Extract the [x, y] coordinate from the center of the cell holding the provided text.  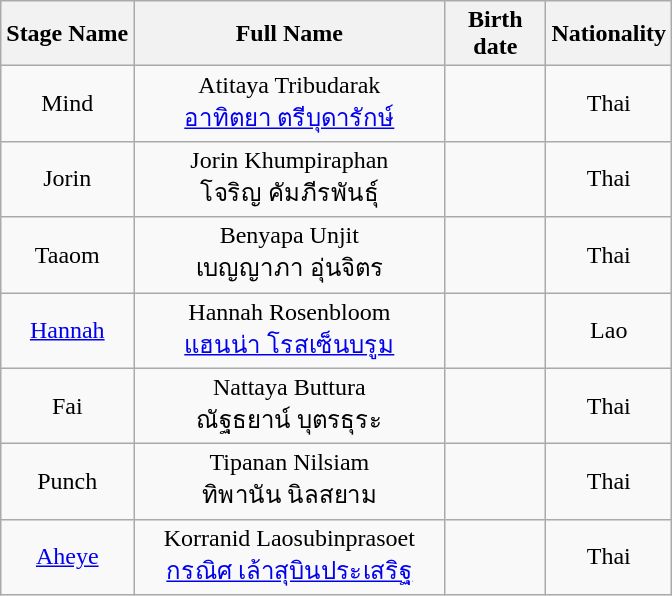
Korranid Laosubinprasoetกรณิศ เล้าสุบินประเสริฐ [290, 557]
Atitaya Tribudarak อาทิตยา ตรีบุดารักษ์ [290, 104]
Aheye [68, 557]
Hannah [68, 330]
Nationality [609, 34]
Fai [68, 406]
Birth date [496, 34]
Benyapa Unjitเบญญาภา อุ่นจิตร [290, 255]
Jorin [68, 179]
Hannah Rosenbloomแฮนน่า โรสเซ็นบรูม [290, 330]
Punch [68, 482]
Mind [68, 104]
Stage Name [68, 34]
Tipanan Nilsiam ทิพานัน นิลสยาม [290, 482]
Taaom [68, 255]
Jorin Khumpiraphanโจริญ คัมภีรพันธุ์ [290, 179]
Nattaya Buttura ณัฐธยาน์ บุตรธุระ [290, 406]
Full Name [290, 34]
Lao [609, 330]
